Pinpoint the cell where the given text exists, returning its [x, y] midpoint coordinate. 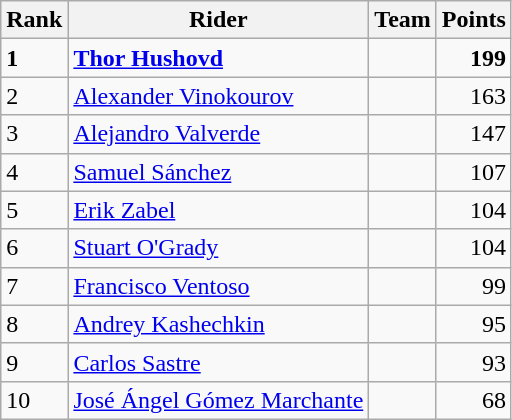
7 [34, 286]
2 [34, 96]
Francisco Ventoso [218, 286]
107 [474, 172]
Alexander Vinokourov [218, 96]
68 [474, 400]
10 [34, 400]
1 [34, 58]
Erik Zabel [218, 210]
Thor Hushovd [218, 58]
147 [474, 134]
Carlos Sastre [218, 362]
9 [34, 362]
Alejandro Valverde [218, 134]
4 [34, 172]
99 [474, 286]
6 [34, 248]
5 [34, 210]
Points [474, 20]
Rank [34, 20]
163 [474, 96]
Team [403, 20]
Andrey Kashechkin [218, 324]
Stuart O'Grady [218, 248]
Samuel Sánchez [218, 172]
8 [34, 324]
3 [34, 134]
199 [474, 58]
Rider [218, 20]
95 [474, 324]
93 [474, 362]
José Ángel Gómez Marchante [218, 400]
